For the text-containing cell, return its midpoint in (x, y) coordinate format. 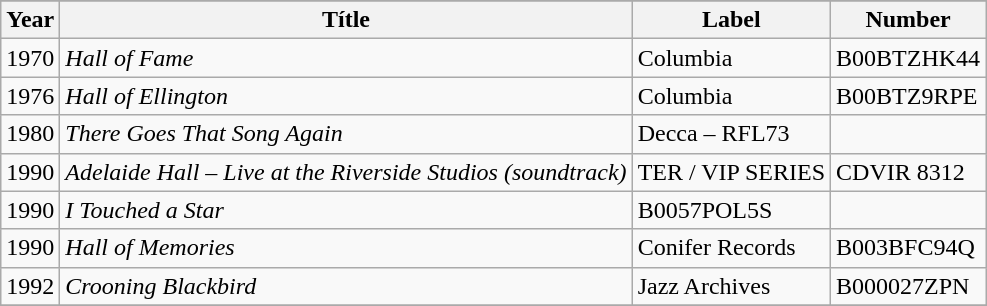
Hall of Fame (346, 58)
B00BTZ9RPE (908, 96)
Decca – RFL73 (731, 134)
Hall of Memories (346, 248)
1976 (30, 96)
B00BTZHK44 (908, 58)
B0057POL5S (731, 210)
B003BFC94Q (908, 248)
B000027ZPN (908, 286)
Year (30, 20)
Jazz Archives (731, 286)
Adelaide Hall – Live at the Riverside Studios (soundtrack) (346, 172)
CDVIR 8312 (908, 172)
Hall of Ellington (346, 96)
I Touched a Star (346, 210)
There Goes That Song Again (346, 134)
Label (731, 20)
Number (908, 20)
Crooning Blackbird (346, 286)
TER / VIP SERIES (731, 172)
1992 (30, 286)
1980 (30, 134)
Conifer Records (731, 248)
1970 (30, 58)
Títle (346, 20)
